Determine the (X, Y) coordinate at the center of the cell enclosing the given text.  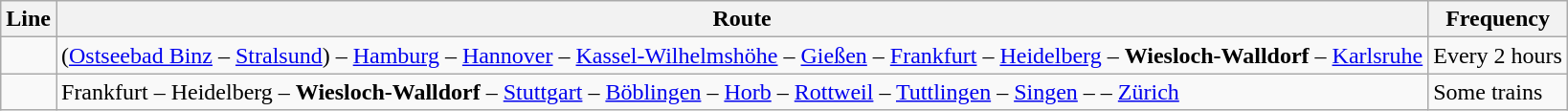
Some trains (1498, 92)
(Ostseebad Binz – Stralsund) – Hamburg – Hannover – Kassel-Wilhelmshöhe – Gießen – Frankfurt – Heidelberg – Wiesloch-Walldorf – Karlsruhe (741, 55)
Frequency (1498, 19)
Route (741, 19)
Line (29, 19)
Every 2 hours (1498, 55)
Frankfurt – Heidelberg – Wiesloch-Walldorf – Stuttgart – Böblingen – Horb – Rottweil – Tuttlingen – Singen – – Zürich (741, 92)
